Return (X, Y) of the center of cell containing provided text 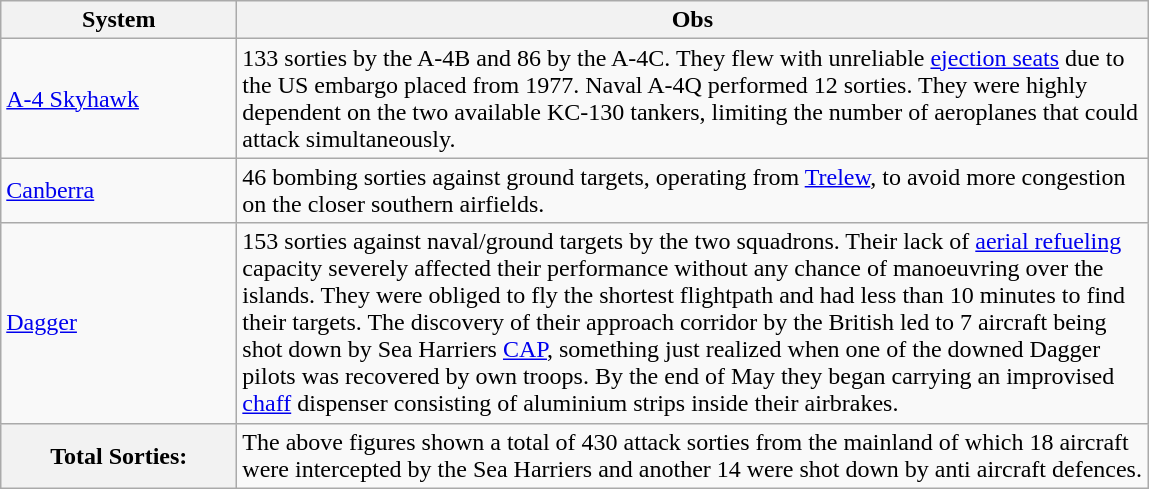
Total Sorties: (119, 456)
Dagger (119, 323)
46 bombing sorties against ground targets, operating from Trelew, to avoid more congestion on the closer southern airfields. (692, 190)
A-4 Skyhawk (119, 98)
Canberra (119, 190)
Obs (692, 20)
System (119, 20)
